Determine the (x, y) coordinate at the center of the cell enclosing the given text.  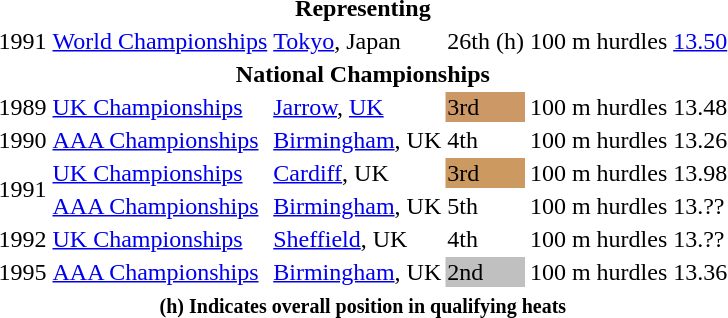
Jarrow, UK (358, 107)
Tokyo, Japan (358, 41)
2nd (486, 272)
5th (486, 206)
Sheffield, UK (358, 239)
World Championships (160, 41)
26th (h) (486, 41)
Cardiff, UK (358, 173)
